Pinpoint the cell where the given text exists, returning its [x, y] midpoint coordinate. 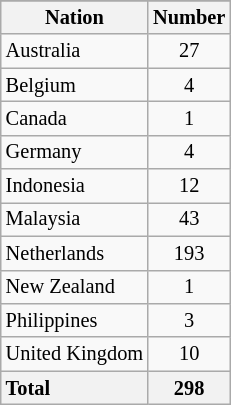
Indonesia [74, 186]
12 [189, 186]
298 [189, 388]
Australia [74, 51]
Nation [74, 18]
Netherlands [74, 253]
Total [74, 388]
Philippines [74, 321]
10 [189, 354]
43 [189, 220]
Canada [74, 119]
27 [189, 51]
193 [189, 253]
Number [189, 18]
Malaysia [74, 220]
Belgium [74, 85]
3 [189, 321]
New Zealand [74, 287]
Germany [74, 152]
United Kingdom [74, 354]
